For the text-containing cell, return its midpoint in (x, y) coordinate format. 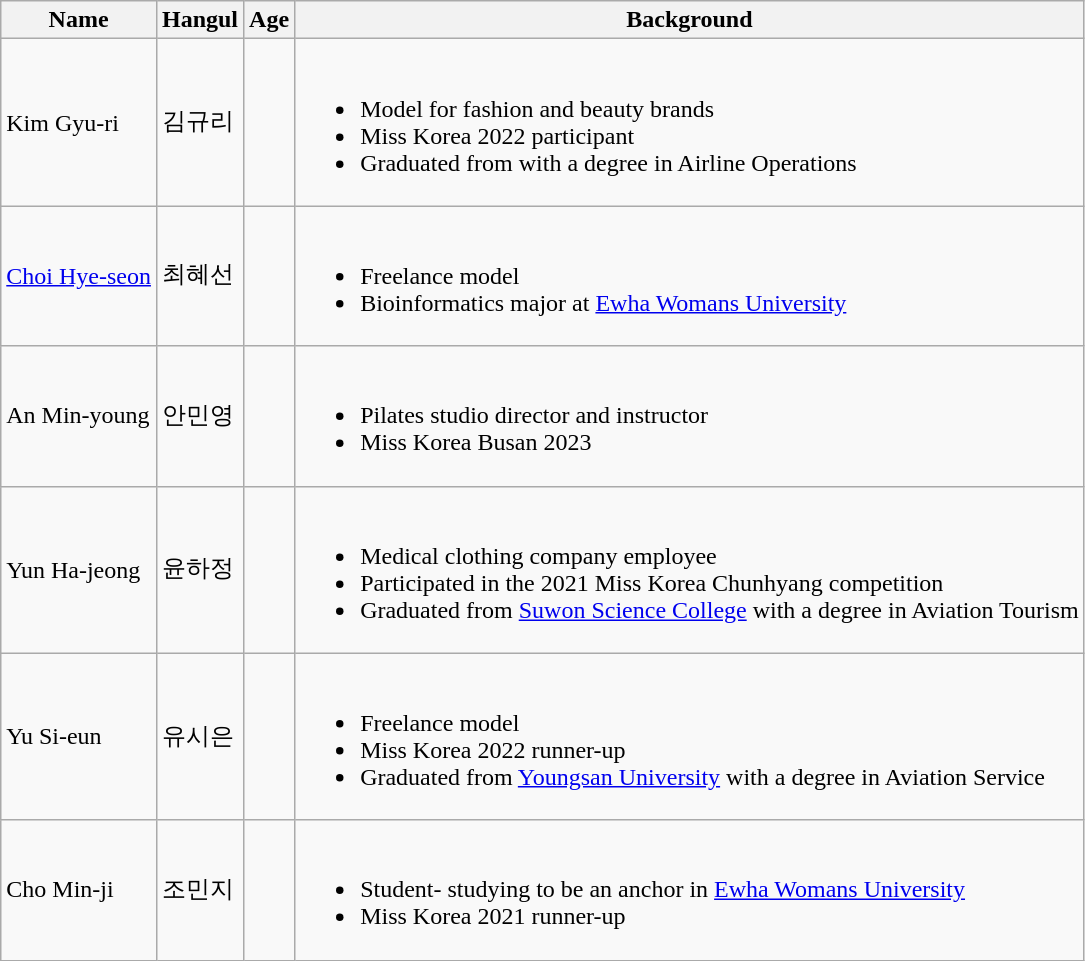
Background (690, 20)
Yu Si-eun (79, 736)
Student- studying to be an anchor in Ewha Womans UniversityMiss Korea 2021 runner-up (690, 890)
김규리 (200, 122)
Name (79, 20)
Age (270, 20)
Model for fashion and beauty brandsMiss Korea 2022 participantGraduated from with a degree in Airline Operations (690, 122)
Kim Gyu-ri (79, 122)
An Min-young (79, 416)
윤하정 (200, 570)
Freelance modelBioinformatics major at Ewha Womans University (690, 276)
Pilates studio director and instructorMiss Korea Busan 2023 (690, 416)
Choi Hye-seon (79, 276)
안민영 (200, 416)
Yun Ha-jeong (79, 570)
Freelance modelMiss Korea 2022 runner-upGraduated from Youngsan University with a degree in Aviation Service (690, 736)
유시은 (200, 736)
Cho Min-ji (79, 890)
Hangul (200, 20)
조민지 (200, 890)
최혜선 (200, 276)
